Provide the [x, y] coordinate of the cell's center where the given text is located.  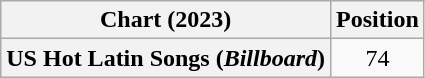
US Hot Latin Songs (Billboard) [166, 58]
Position [378, 20]
74 [378, 58]
Chart (2023) [166, 20]
